Scan for the cell matching the given text and deliver its [X, Y] coordinate at center. 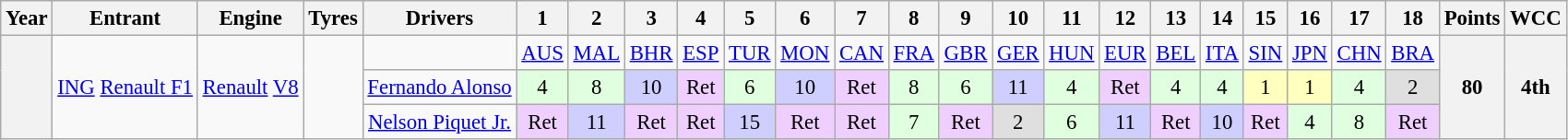
EUR [1125, 53]
AUS [542, 53]
12 [1125, 18]
MON [805, 53]
Entrant [125, 18]
CHN [1360, 53]
BHR [651, 53]
BRA [1413, 53]
Nelson Piquet Jr. [439, 122]
FRA [913, 53]
Renault V8 [251, 88]
BEL [1176, 53]
Engine [251, 18]
80 [1472, 88]
14 [1223, 18]
SIN [1265, 53]
5 [750, 18]
CAN [861, 53]
ITA [1223, 53]
WCC [1536, 18]
Drivers [439, 18]
Fernando Alonso [439, 87]
17 [1360, 18]
ING Renault F1 [125, 88]
18 [1413, 18]
Year [27, 18]
GER [1018, 53]
3 [651, 18]
4th [1536, 88]
GBR [965, 53]
MAL [596, 53]
JPN [1310, 53]
16 [1310, 18]
9 [965, 18]
Tyres [333, 18]
HUN [1072, 53]
Points [1472, 18]
TUR [750, 53]
ESP [701, 53]
13 [1176, 18]
